Identify which cell holds the provided text, then report its (x, y) central coordinate. 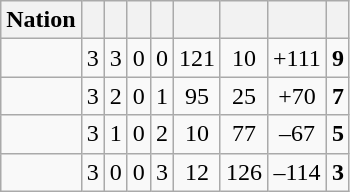
25 (244, 96)
Nation (41, 20)
–67 (298, 134)
5 (338, 134)
126 (244, 172)
7 (338, 96)
12 (196, 172)
121 (196, 58)
–114 (298, 172)
+70 (298, 96)
9 (338, 58)
+111 (298, 58)
95 (196, 96)
77 (244, 134)
